Return the [x, y] coordinate for the center point of the cell that contains the specified text.  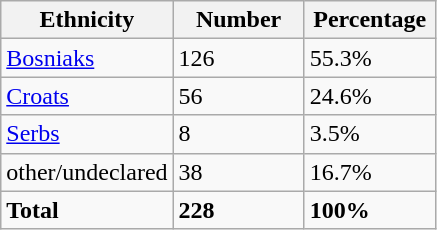
8 [238, 134]
24.6% [370, 96]
Bosniaks [87, 58]
Ethnicity [87, 20]
Serbs [87, 134]
38 [238, 172]
56 [238, 96]
126 [238, 58]
55.3% [370, 58]
3.5% [370, 134]
100% [370, 210]
16.7% [370, 172]
Percentage [370, 20]
Croats [87, 96]
other/undeclared [87, 172]
228 [238, 210]
Total [87, 210]
Number [238, 20]
